Provide the [X, Y] coordinate of the cell's center where the given text is located.  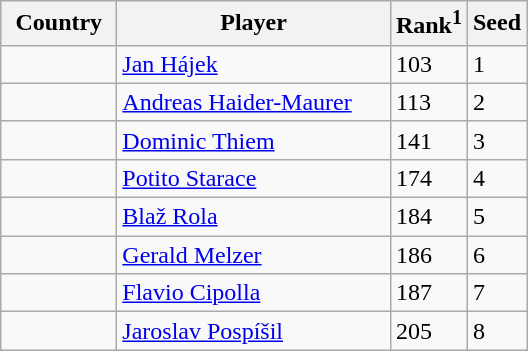
184 [428, 217]
Dominic Thiem [254, 140]
Country [59, 24]
205 [428, 331]
3 [496, 140]
Potito Starace [254, 178]
Andreas Haider-Maurer [254, 102]
1 [496, 64]
Rank1 [428, 24]
5 [496, 217]
174 [428, 178]
Player [254, 24]
113 [428, 102]
6 [496, 255]
186 [428, 255]
8 [496, 331]
Blaž Rola [254, 217]
Jan Hájek [254, 64]
Jaroslav Pospíšil [254, 331]
Flavio Cipolla [254, 293]
Seed [496, 24]
4 [496, 178]
141 [428, 140]
2 [496, 102]
103 [428, 64]
7 [496, 293]
187 [428, 293]
Gerald Melzer [254, 255]
